Extract the (X, Y) coordinate from the center of the cell holding the provided text.  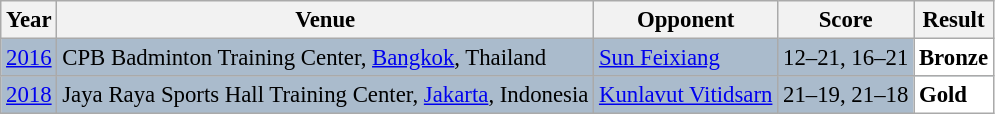
Sun Feixiang (686, 58)
2018 (29, 95)
2016 (29, 58)
Score (846, 20)
12–21, 16–21 (846, 58)
Opponent (686, 20)
Jaya Raya Sports Hall Training Center, Jakarta, Indonesia (326, 95)
Gold (954, 95)
Year (29, 20)
Result (954, 20)
Kunlavut Vitidsarn (686, 95)
Venue (326, 20)
Bronze (954, 58)
21–19, 21–18 (846, 95)
CPB Badminton Training Center, Bangkok, Thailand (326, 58)
